Return [x, y] of the center of cell containing provided text 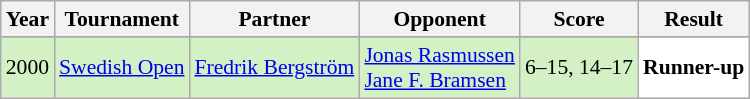
Swedish Open [122, 68]
Jonas Rasmussen Jane F. Bramsen [440, 68]
6–15, 14–17 [579, 68]
Tournament [122, 19]
Runner-up [694, 68]
Opponent [440, 19]
Score [579, 19]
2000 [28, 68]
Fredrik Bergström [274, 68]
Result [694, 19]
Partner [274, 19]
Year [28, 19]
